Determine the (x, y) coordinate at the center of the cell enclosing the given text.  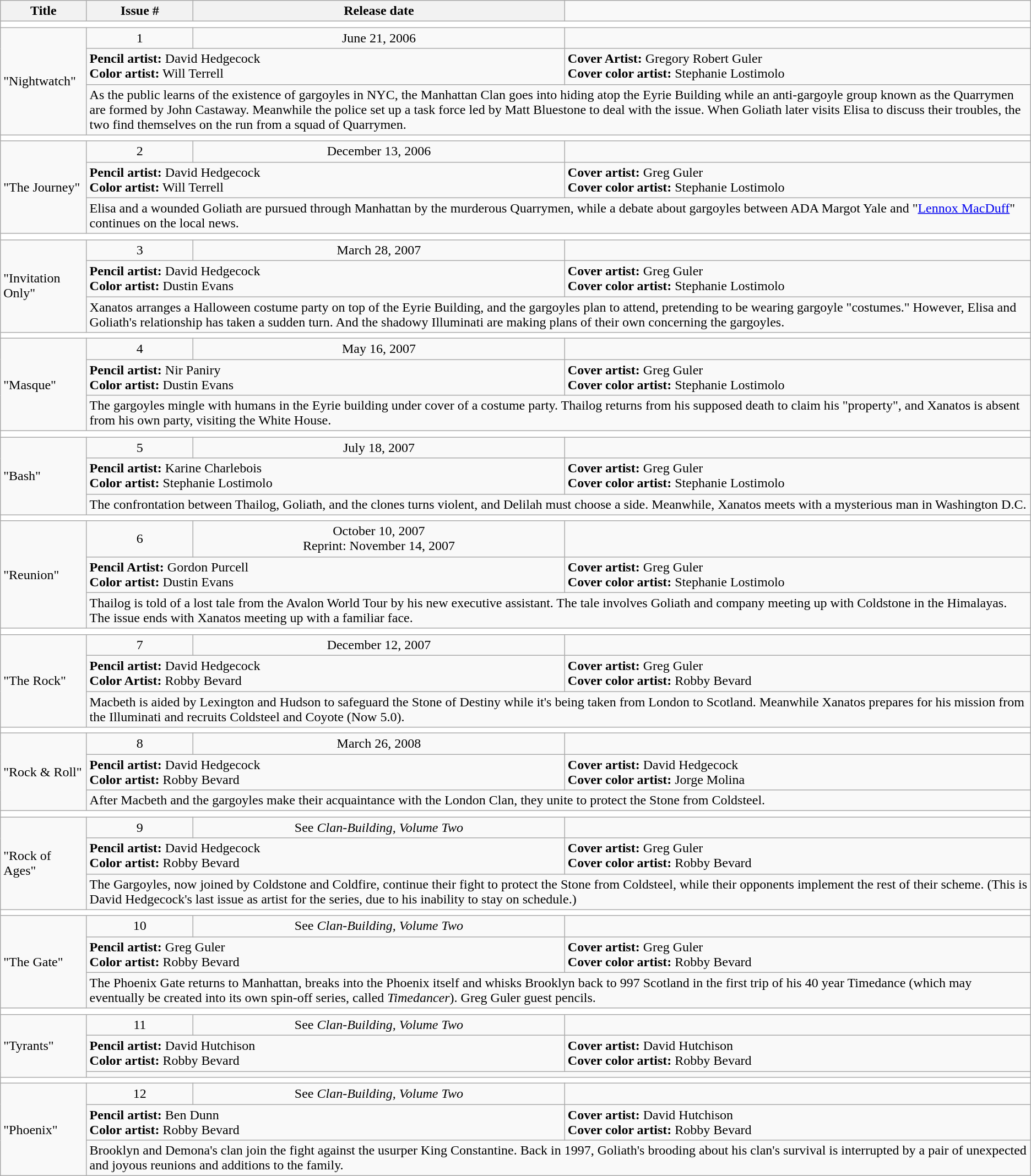
Cover artist: David Hedgecock Cover color artist: Jorge Molina (797, 772)
"Masque" (44, 385)
11 (140, 1025)
Pencil artist: Nir Paniry Color artist: Dustin Evans (325, 378)
10 (140, 926)
3 (140, 250)
5 (140, 448)
7 (140, 645)
July 18, 2007 (379, 448)
1 (140, 38)
"The Journey" (44, 187)
Pencil artist: Karine Charlebois Color artist: Stephanie Lostimolo (325, 476)
"Reunion" (44, 575)
"Rock & Roll" (44, 772)
December 13, 2006 (379, 151)
"Nightwatch" (44, 81)
Release date (379, 11)
Title (44, 11)
"Tyrants" (44, 1046)
March 26, 2008 (379, 744)
"Invitation Only" (44, 286)
March 28, 2007 (379, 250)
"The Gate" (44, 962)
Pencil artist: Greg Guler Color artist: Robby Bevard (325, 955)
Cover Artist: Gregory Robert Guler Cover color artist: Stephanie Lostimolo (797, 66)
May 16, 2007 (379, 349)
4 (140, 349)
"Bash" (44, 476)
Pencil artist: David Hutchison Color artist: Robby Bevard (325, 1053)
"Rock of Ages" (44, 863)
2 (140, 151)
October 10, 2007Reprint: November 14, 2007 (379, 538)
Pencil artist: Ben Dunn Color artist: Robby Bevard (325, 1122)
Pencil artist: David Hedgecock Color artist: Dustin Evans (325, 279)
Issue # (140, 11)
June 21, 2006 (379, 38)
8 (140, 744)
Pencil artist: David Hedgecock Color Artist: Robby Bevard (325, 673)
After Macbeth and the gargoyles make their acquaintance with the London Clan, they unite to protect the Stone from Coldsteel. (558, 801)
12 (140, 1094)
"The Rock" (44, 680)
9 (140, 827)
December 12, 2007 (379, 645)
6 (140, 538)
Pencil Artist: Gordon Purcell Color artist: Dustin Evans (325, 575)
"Phoenix" (44, 1130)
